Extract the (x, y) coordinate from the center of the cell holding the provided text.  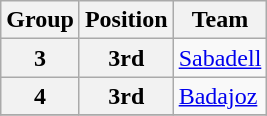
Team (220, 20)
Position (126, 20)
Group (40, 20)
4 (40, 96)
Badajoz (220, 96)
3 (40, 58)
Sabadell (220, 58)
